Scan for the cell matching the given text and deliver its (X, Y) coordinate at center. 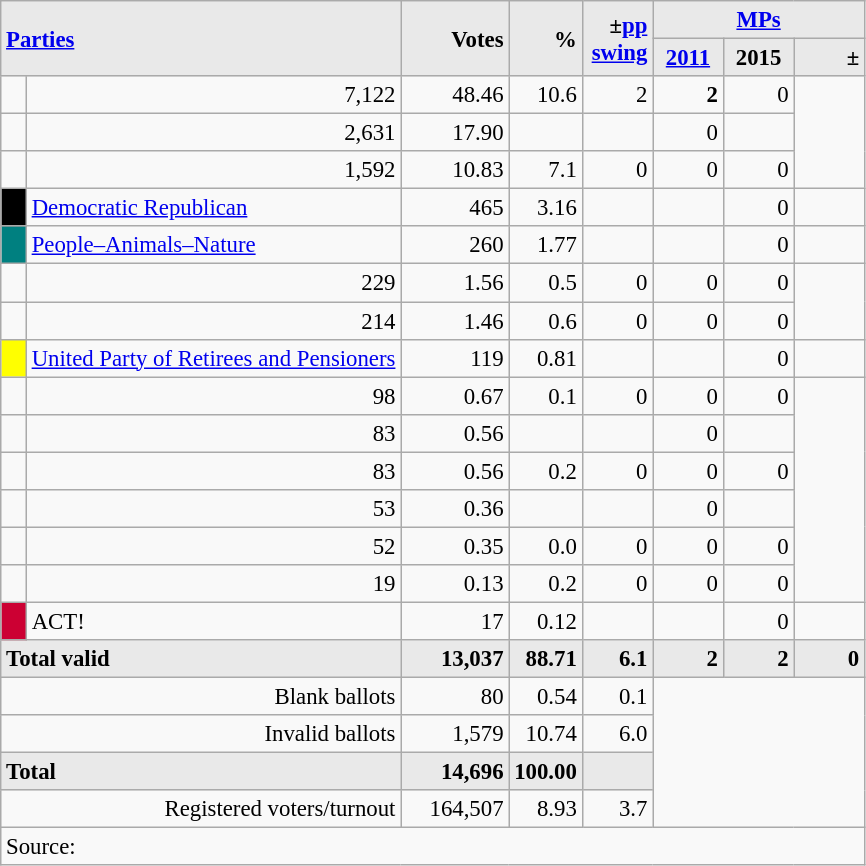
± (830, 58)
1.56 (455, 283)
0.54 (546, 697)
1,579 (455, 734)
17 (455, 621)
Democratic Republican (213, 208)
14,696 (455, 772)
0.67 (455, 396)
United Party of Retirees and Pensioners (213, 358)
3.16 (546, 208)
52 (213, 546)
6.0 (618, 734)
ACT! (213, 621)
Source: (433, 847)
Invalid ballots (201, 734)
±pp swing (618, 38)
214 (213, 321)
88.71 (546, 659)
48.46 (455, 95)
0.0 (546, 546)
17.90 (455, 133)
7,122 (213, 95)
53 (213, 509)
0.81 (546, 358)
0.36 (455, 509)
13,037 (455, 659)
2015 (758, 58)
98 (213, 396)
Blank ballots (201, 697)
Total (201, 772)
0.13 (455, 584)
10.83 (455, 170)
2011 (688, 58)
0.6 (546, 321)
19 (213, 584)
1.46 (455, 321)
% (546, 38)
119 (455, 358)
Registered voters/turnout (201, 809)
229 (213, 283)
6.1 (618, 659)
10.74 (546, 734)
People–Animals–Nature (213, 245)
2,631 (213, 133)
100.00 (546, 772)
8.93 (546, 809)
1.77 (546, 245)
Total valid (201, 659)
1,592 (213, 170)
10.6 (546, 95)
Parties (201, 38)
0.35 (455, 546)
0.5 (546, 283)
80 (455, 697)
MPs (759, 20)
7.1 (546, 170)
465 (455, 208)
Votes (455, 38)
0.12 (546, 621)
3.7 (618, 809)
164,507 (455, 809)
260 (455, 245)
